Find where the given text appears and provide that cell's center as [X, Y] coordinate. 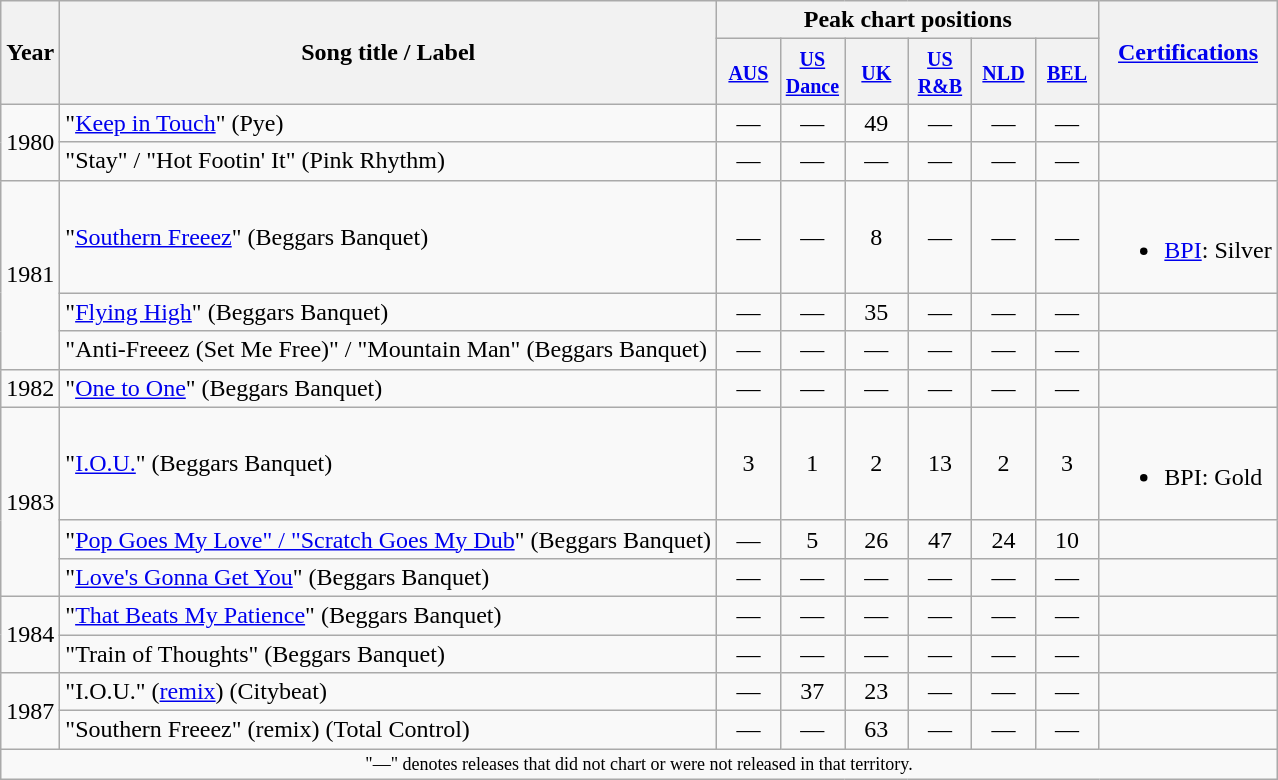
"Love's Gonna Get You" (Beggars Banquet) [388, 577]
"Stay" / "Hot Footin' It" (Pink Rhythm) [388, 161]
NLD [1004, 72]
8 [877, 236]
1981 [30, 274]
"One to One" (Beggars Banquet) [388, 388]
UK [877, 72]
35 [877, 312]
1 [812, 464]
1982 [30, 388]
AUS [749, 72]
63 [877, 730]
US Dance [812, 72]
13 [940, 464]
"Pop Goes My Love" / "Scratch Goes My Dub" (Beggars Banquet) [388, 539]
BPI: Gold [1188, 464]
"Train of Thoughts" (Beggars Banquet) [388, 653]
1980 [30, 142]
Certifications [1188, 52]
10 [1067, 539]
Song title / Label [388, 52]
24 [1004, 539]
Year [30, 52]
BPI: Silver [1188, 236]
47 [940, 539]
1984 [30, 634]
23 [877, 692]
"I.O.U." (Beggars Banquet) [388, 464]
US R&B [940, 72]
"Keep in Touch" (Pye) [388, 123]
"Southern Freeez" (remix) (Total Control) [388, 730]
"—" denotes releases that did not chart or were not released in that territory. [639, 764]
"Anti-Freeez (Set Me Free)" / "Mountain Man" (Beggars Banquet) [388, 350]
"Flying High" (Beggars Banquet) [388, 312]
"That Beats My Patience" (Beggars Banquet) [388, 615]
26 [877, 539]
5 [812, 539]
Peak chart positions [908, 20]
"Southern Freeez" (Beggars Banquet) [388, 236]
1983 [30, 502]
BEL [1067, 72]
"I.O.U." (remix) (Citybeat) [388, 692]
37 [812, 692]
1987 [30, 711]
49 [877, 123]
